Provide the (x, y) coordinate of the cell's center where the given text is located.  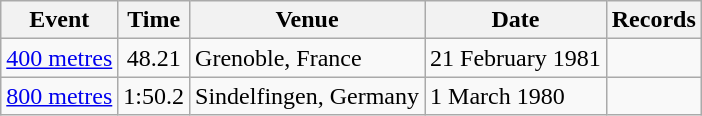
400 metres (60, 58)
Records (654, 20)
1 March 1980 (516, 96)
Sindelfingen, Germany (308, 96)
21 February 1981 (516, 58)
Time (154, 20)
800 metres (60, 96)
Date (516, 20)
1:50.2 (154, 96)
48.21 (154, 58)
Grenoble, France (308, 58)
Event (60, 20)
Venue (308, 20)
